Locate the cell with the specified text and output its (x, y) center coordinate. 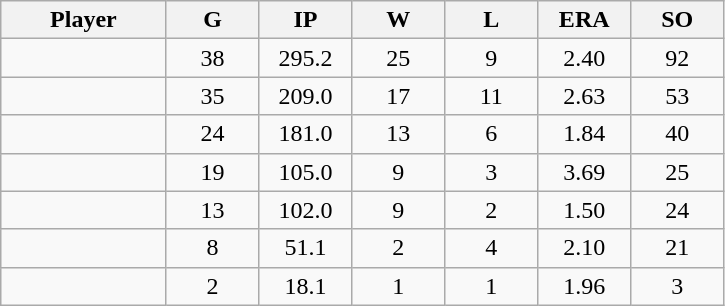
L (492, 20)
51.1 (306, 248)
1.84 (584, 134)
18.1 (306, 286)
Player (84, 20)
295.2 (306, 58)
W (398, 20)
1.96 (584, 286)
21 (678, 248)
38 (212, 58)
11 (492, 96)
4 (492, 248)
SO (678, 20)
209.0 (306, 96)
40 (678, 134)
102.0 (306, 210)
6 (492, 134)
3.69 (584, 172)
IP (306, 20)
19 (212, 172)
53 (678, 96)
8 (212, 248)
2.10 (584, 248)
2.63 (584, 96)
17 (398, 96)
G (212, 20)
181.0 (306, 134)
92 (678, 58)
1.50 (584, 210)
ERA (584, 20)
105.0 (306, 172)
2.40 (584, 58)
35 (212, 96)
